Return the (X, Y) coordinate for the center point of the cell that contains the specified text.  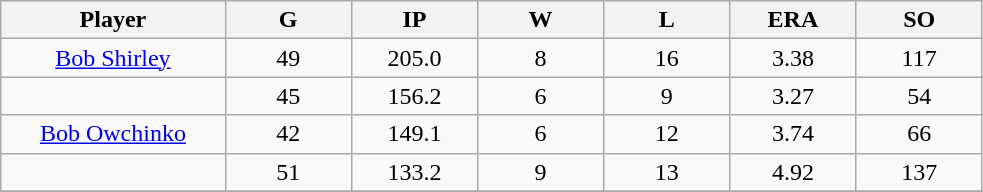
205.0 (414, 58)
42 (288, 134)
Player (113, 20)
117 (919, 58)
149.1 (414, 134)
3.74 (793, 134)
156.2 (414, 96)
54 (919, 96)
13 (667, 172)
45 (288, 96)
4.92 (793, 172)
Bob Shirley (113, 58)
133.2 (414, 172)
Bob Owchinko (113, 134)
IP (414, 20)
66 (919, 134)
8 (540, 58)
G (288, 20)
SO (919, 20)
3.38 (793, 58)
49 (288, 58)
51 (288, 172)
L (667, 20)
12 (667, 134)
W (540, 20)
ERA (793, 20)
16 (667, 58)
3.27 (793, 96)
137 (919, 172)
